From the cell containing the given text, extract its center point as (x, y) coordinate. 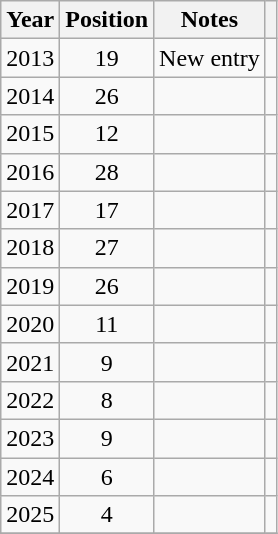
8 (107, 400)
12 (107, 134)
4 (107, 515)
2021 (30, 362)
2024 (30, 477)
2023 (30, 438)
11 (107, 324)
Year (30, 20)
Notes (210, 20)
27 (107, 248)
19 (107, 58)
Position (107, 20)
2017 (30, 210)
28 (107, 172)
2022 (30, 400)
2013 (30, 58)
2025 (30, 515)
2015 (30, 134)
2018 (30, 248)
17 (107, 210)
2016 (30, 172)
2019 (30, 286)
2020 (30, 324)
New entry (210, 58)
2014 (30, 96)
6 (107, 477)
